Detect which cell encompasses the target text, then output its [X, Y] center coordinate. 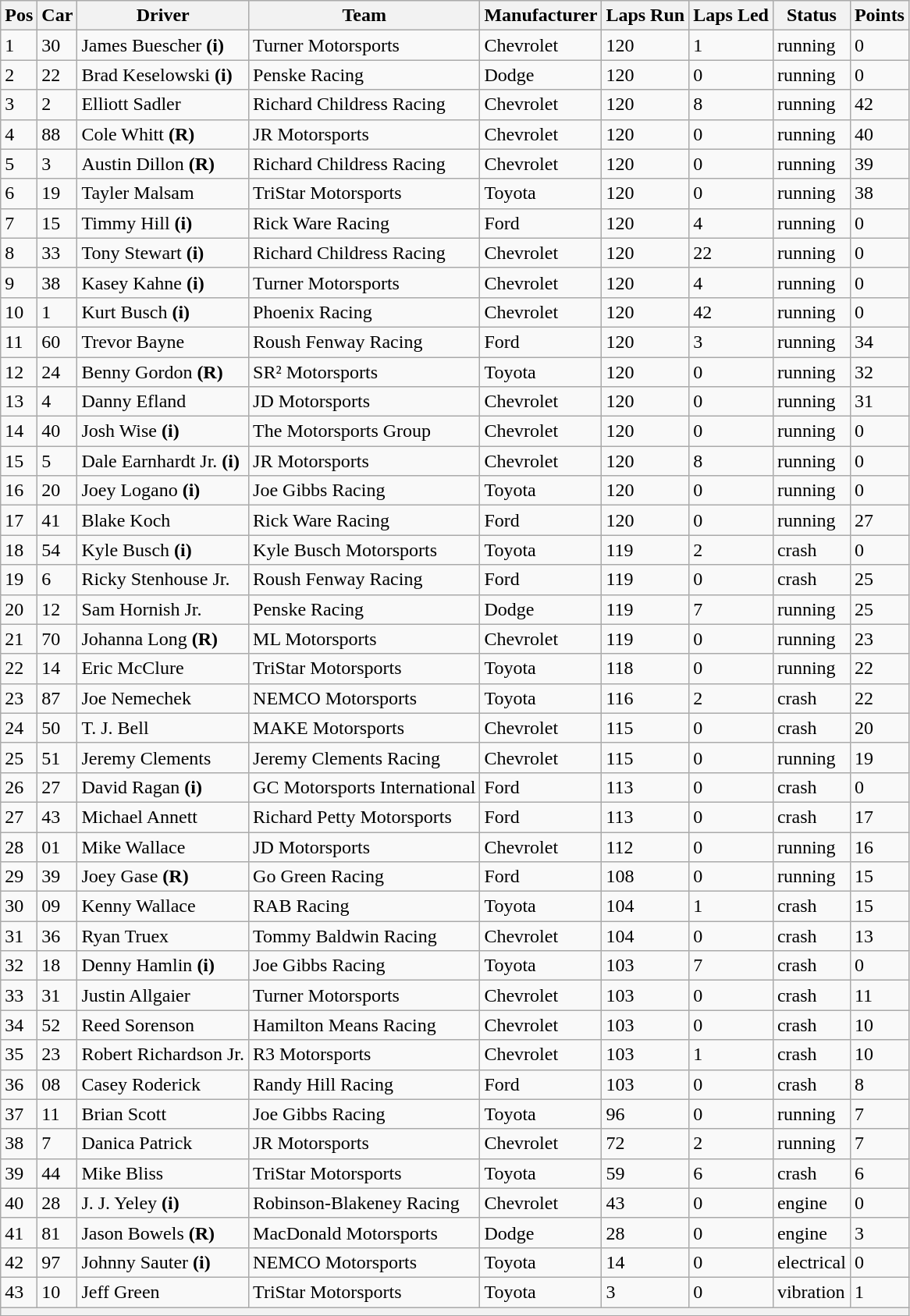
Status [812, 16]
35 [19, 1055]
Brad Keselowski (i) [163, 75]
Go Green Racing [364, 877]
Denny Hamlin (i) [163, 966]
118 [645, 669]
Manufacturer [541, 16]
Reed Sorenson [163, 1025]
60 [58, 342]
Jason Bowels (R) [163, 1233]
Timmy Hill (i) [163, 223]
Josh Wise (i) [163, 431]
R3 Motorsports [364, 1055]
08 [58, 1084]
Kurt Busch (i) [163, 312]
Trevor Bayne [163, 342]
Kenny Wallace [163, 906]
Danica Patrick [163, 1144]
Laps Led [731, 16]
Tony Stewart (i) [163, 253]
Casey Roderick [163, 1084]
vibration [812, 1292]
Richard Petty Motorsports [364, 817]
01 [58, 846]
Team [364, 16]
Phoenix Racing [364, 312]
Laps Run [645, 16]
Johanna Long (R) [163, 639]
Brian Scott [163, 1114]
Jeremy Clements Racing [364, 757]
Benny Gordon (R) [163, 372]
37 [19, 1114]
54 [58, 550]
Jeremy Clements [163, 757]
Mike Bliss [163, 1173]
Driver [163, 16]
Kasey Kahne (i) [163, 282]
Sam Hornish Jr. [163, 609]
59 [645, 1173]
87 [58, 698]
MacDonald Motorsports [364, 1233]
MAKE Motorsports [364, 728]
Jeff Green [163, 1292]
Austin Dillon (R) [163, 164]
Elliott Sadler [163, 105]
52 [58, 1025]
Ricky Stenhouse Jr. [163, 580]
Robert Richardson Jr. [163, 1055]
29 [19, 877]
Joey Logano (i) [163, 491]
James Buescher (i) [163, 45]
J. J. Yeley (i) [163, 1203]
44 [58, 1173]
97 [58, 1262]
Danny Efland [163, 402]
Car [58, 16]
21 [19, 639]
The Motorsports Group [364, 431]
Randy Hill Racing [364, 1084]
Points [879, 16]
112 [645, 846]
72 [645, 1144]
Tayler Malsam [163, 193]
Hamilton Means Racing [364, 1025]
Blake Koch [163, 520]
81 [58, 1233]
Johnny Sauter (i) [163, 1262]
Eric McClure [163, 669]
51 [58, 757]
50 [58, 728]
Pos [19, 16]
Tommy Baldwin Racing [364, 936]
Dale Earnhardt Jr. (i) [163, 461]
116 [645, 698]
Michael Annett [163, 817]
09 [58, 906]
Cole Whitt (R) [163, 134]
108 [645, 877]
Joe Nemechek [163, 698]
Kyle Busch Motorsports [364, 550]
GC Motorsports International [364, 787]
70 [58, 639]
Ryan Truex [163, 936]
Robinson-Blakeney Racing [364, 1203]
RAB Racing [364, 906]
26 [19, 787]
Kyle Busch (i) [163, 550]
Justin Allgaier [163, 995]
Mike Wallace [163, 846]
Joey Gase (R) [163, 877]
David Ragan (i) [163, 787]
T. J. Bell [163, 728]
SR² Motorsports [364, 372]
9 [19, 282]
ML Motorsports [364, 639]
88 [58, 134]
96 [645, 1114]
electrical [812, 1262]
